Pinpoint the cell where the given text exists, returning its [x, y] midpoint coordinate. 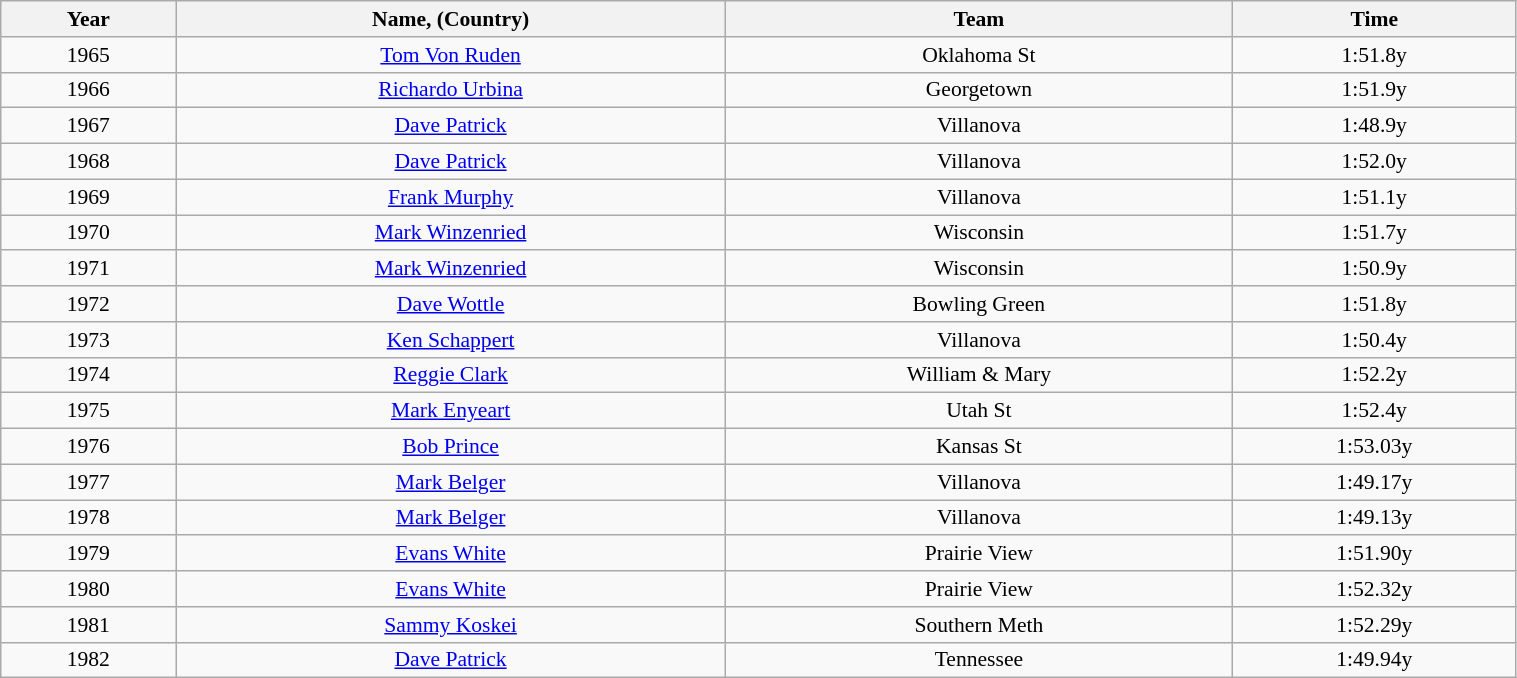
1978 [88, 518]
Dave Wottle [450, 304]
1:50.9y [1374, 269]
1:49.17y [1374, 482]
Tom Von Ruden [450, 55]
1970 [88, 233]
Bowling Green [978, 304]
Kansas St [978, 447]
1:51.9y [1374, 90]
1972 [88, 304]
William & Mary [978, 375]
1982 [88, 660]
Oklahoma St [978, 55]
1:52.29y [1374, 625]
1981 [88, 625]
1974 [88, 375]
1:51.1y [1374, 197]
1977 [88, 482]
1:49.13y [1374, 518]
1976 [88, 447]
Richardo Urbina [450, 90]
Bob Prince [450, 447]
1:53.03y [1374, 447]
Year [88, 19]
1975 [88, 411]
1965 [88, 55]
Sammy Koskei [450, 625]
1979 [88, 554]
1:51.7y [1374, 233]
1:49.94y [1374, 660]
Utah St [978, 411]
Mark Enyeart [450, 411]
1966 [88, 90]
1:48.9y [1374, 126]
1:50.4y [1374, 340]
1:51.90y [1374, 554]
1:52.32y [1374, 589]
Southern Meth [978, 625]
1971 [88, 269]
1967 [88, 126]
1980 [88, 589]
Ken Schappert [450, 340]
Georgetown [978, 90]
1969 [88, 197]
Frank Murphy [450, 197]
1:52.4y [1374, 411]
Time [1374, 19]
Team [978, 19]
Reggie Clark [450, 375]
1968 [88, 162]
1:52.0y [1374, 162]
Tennessee [978, 660]
Name, (Country) [450, 19]
1:52.2y [1374, 375]
1973 [88, 340]
